Return the (X, Y) coordinate for the center point of the cell that contains the specified text.  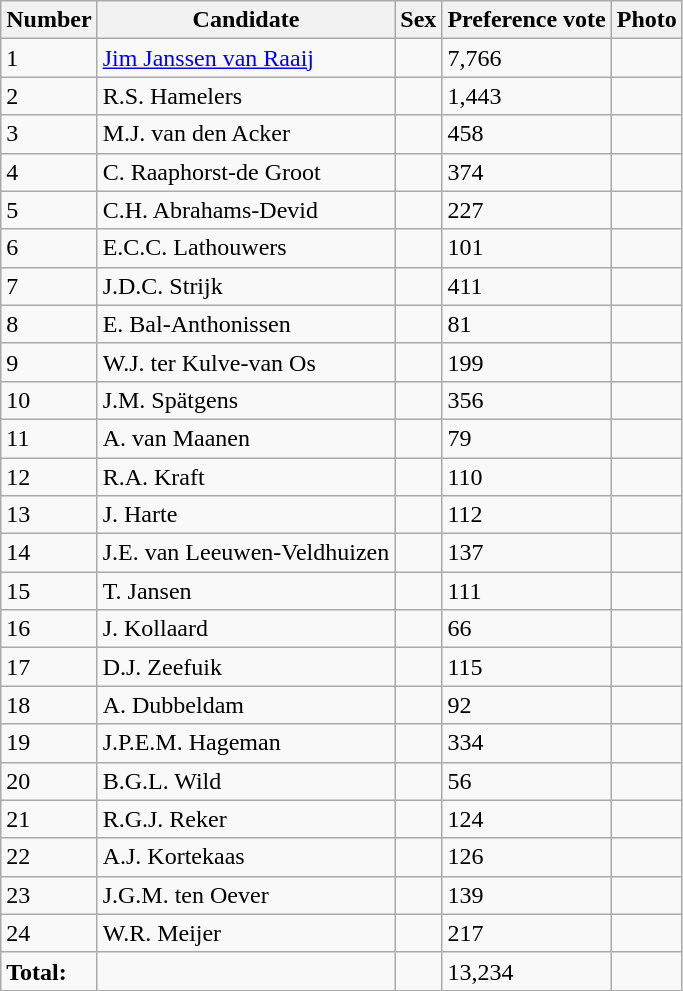
79 (526, 438)
139 (526, 895)
A. van Maanen (246, 438)
9 (49, 362)
5 (49, 210)
J. Harte (246, 515)
Jim Janssen van Raaij (246, 58)
356 (526, 400)
Photo (646, 20)
111 (526, 591)
92 (526, 705)
C.H. Abrahams-Devid (246, 210)
66 (526, 629)
C. Raaphorst-de Groot (246, 172)
R.G.J. Reker (246, 819)
13 (49, 515)
Total: (49, 971)
227 (526, 210)
112 (526, 515)
137 (526, 553)
T. Jansen (246, 591)
Sex (418, 20)
101 (526, 248)
W.R. Meijer (246, 933)
E.C.C. Lathouwers (246, 248)
14 (49, 553)
J.M. Spätgens (246, 400)
23 (49, 895)
199 (526, 362)
1 (49, 58)
115 (526, 667)
19 (49, 743)
411 (526, 286)
16 (49, 629)
13,234 (526, 971)
E. Bal-Anthonissen (246, 324)
D.J. Zeefuik (246, 667)
126 (526, 857)
56 (526, 781)
A. Dubbeldam (246, 705)
22 (49, 857)
124 (526, 819)
12 (49, 477)
15 (49, 591)
374 (526, 172)
24 (49, 933)
11 (49, 438)
J.E. van Leeuwen-Veldhuizen (246, 553)
217 (526, 933)
Candidate (246, 20)
10 (49, 400)
W.J. ter Kulve-van Os (246, 362)
R.S. Hamelers (246, 96)
81 (526, 324)
Number (49, 20)
458 (526, 134)
334 (526, 743)
18 (49, 705)
Preference vote (526, 20)
B.G.L. Wild (246, 781)
J.G.M. ten Oever (246, 895)
7 (49, 286)
3 (49, 134)
7,766 (526, 58)
6 (49, 248)
1,443 (526, 96)
21 (49, 819)
J. Kollaard (246, 629)
M.J. van den Acker (246, 134)
110 (526, 477)
R.A. Kraft (246, 477)
20 (49, 781)
8 (49, 324)
J.D.C. Strijk (246, 286)
A.J. Kortekaas (246, 857)
17 (49, 667)
4 (49, 172)
2 (49, 96)
J.P.E.M. Hageman (246, 743)
